Provide the [x, y] coordinate of the cell's center where the given text is located.  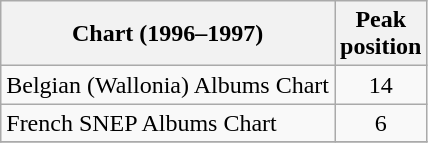
Peakposition [380, 34]
14 [380, 85]
Chart (1996–1997) [168, 34]
6 [380, 123]
French SNEP Albums Chart [168, 123]
Belgian (Wallonia) Albums Chart [168, 85]
